From the cell containing the given text, extract its center point as (x, y) coordinate. 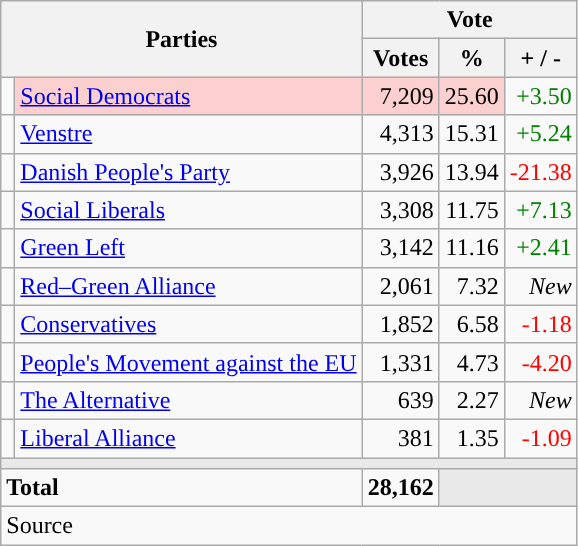
Social Democrats (188, 96)
Parties (182, 39)
+ / - (540, 58)
-1.18 (540, 324)
Social Liberals (188, 210)
11.75 (472, 210)
-4.20 (540, 362)
7,209 (400, 96)
Green Left (188, 248)
3,308 (400, 210)
+5.24 (540, 134)
-21.38 (540, 172)
Venstre (188, 134)
6.58 (472, 324)
381 (400, 438)
13.94 (472, 172)
2.27 (472, 400)
1,331 (400, 362)
7.32 (472, 286)
639 (400, 400)
1,852 (400, 324)
15.31 (472, 134)
Red–Green Alliance (188, 286)
Vote (470, 20)
+2.41 (540, 248)
Total (182, 488)
Source (290, 526)
3,142 (400, 248)
Votes (400, 58)
3,926 (400, 172)
4.73 (472, 362)
4,313 (400, 134)
25.60 (472, 96)
+7.13 (540, 210)
+3.50 (540, 96)
2,061 (400, 286)
11.16 (472, 248)
-1.09 (540, 438)
Liberal Alliance (188, 438)
The Alternative (188, 400)
Conservatives (188, 324)
People's Movement against the EU (188, 362)
1.35 (472, 438)
% (472, 58)
Danish People's Party (188, 172)
28,162 (400, 488)
